Return (X, Y) of the center of cell containing provided text 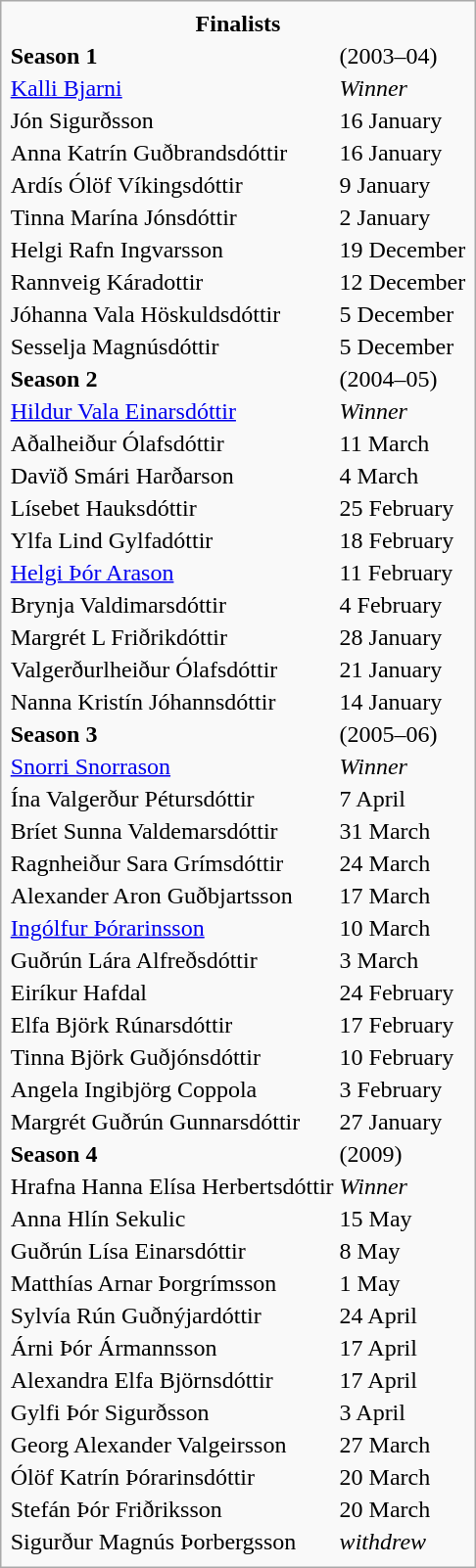
24 February (403, 992)
10 February (403, 1057)
Kalli Bjarni (172, 88)
27 January (403, 1122)
31 March (403, 831)
25 February (403, 508)
11 February (403, 573)
3 March (403, 960)
(2004–05) (403, 379)
Margrét L Friðrikdóttir (172, 637)
Sigurður Magnús Þorbergsson (172, 1542)
Season 4 (172, 1154)
24 March (403, 863)
Ingólfur Þórarinsson (172, 928)
Anna Katrín Guðbrandsdóttir (172, 153)
14 January (403, 702)
Snorri Snorrason (172, 766)
Elfa Björk Rúnarsdóttir (172, 1025)
Tinna Björk Guðjónsdóttir (172, 1057)
Davïð Smári Harðarson (172, 476)
17 March (403, 896)
Aðalheiður Ólafsdóttir (172, 443)
Jóhanna Vala Höskuldsdóttir (172, 314)
Brynja Valdimarsdóttir (172, 605)
Ardís Ólöf Víkingsdóttir (172, 185)
Anna Hlín Sekulic (172, 1219)
Eiríkur Hafdal (172, 992)
24 April (403, 1315)
4 March (403, 476)
1 May (403, 1283)
Jón Sigurðsson (172, 120)
Finalists (237, 23)
Sylvía Rún Guðnýjardóttir (172, 1315)
2 January (403, 217)
18 February (403, 540)
27 March (403, 1445)
8 May (403, 1251)
Lísebet Hauksdóttir (172, 508)
15 May (403, 1219)
Valgerðurlheiður Ólafsdóttir (172, 669)
Ólöf Katrín Þórarinsdóttir (172, 1477)
3 February (403, 1089)
Stefán Þór Friðriksson (172, 1509)
Alexandra Elfa Björnsdóttir (172, 1380)
Tinna Marína Jónsdóttir (172, 217)
withdrew (403, 1542)
Hrafna Hanna Elísa Herbertsdóttir (172, 1186)
Guðrún Lísa Einarsdóttir (172, 1251)
21 January (403, 669)
Ína Valgerður Pétursdóttir (172, 799)
9 January (403, 185)
Ragnheiður Sara Grímsdóttir (172, 863)
Angela Ingibjörg Coppola (172, 1089)
10 March (403, 928)
Alexander Aron Guðbjartsson (172, 896)
Georg Alexander Valgeirsson (172, 1445)
7 April (403, 799)
Bríet Sunna Valdemarsdóttir (172, 831)
Gylfi Þór Sigurðsson (172, 1412)
17 February (403, 1025)
Hildur Vala Einarsdóttir (172, 411)
(2009) (403, 1154)
19 December (403, 250)
Helgi Þór Arason (172, 573)
Season 3 (172, 734)
Margrét Guðrún Gunnarsdóttir (172, 1122)
3 April (403, 1412)
4 February (403, 605)
Rannveig Káradottir (172, 282)
Ylfa Lind Gylfadóttir (172, 540)
Season 2 (172, 379)
Nanna Kristín Jóhannsdóttir (172, 702)
28 January (403, 637)
Matthías Arnar Þorgrímsson (172, 1283)
11 March (403, 443)
(2003–04) (403, 56)
Helgi Rafn Ingvarsson (172, 250)
Guðrún Lára Alfreðsdóttir (172, 960)
(2005–06) (403, 734)
12 December (403, 282)
Árni Þór Ármannsson (172, 1348)
Season 1 (172, 56)
Sesselja Magnúsdóttir (172, 346)
